Find where the given text appears and provide that cell's center as (x, y) coordinate. 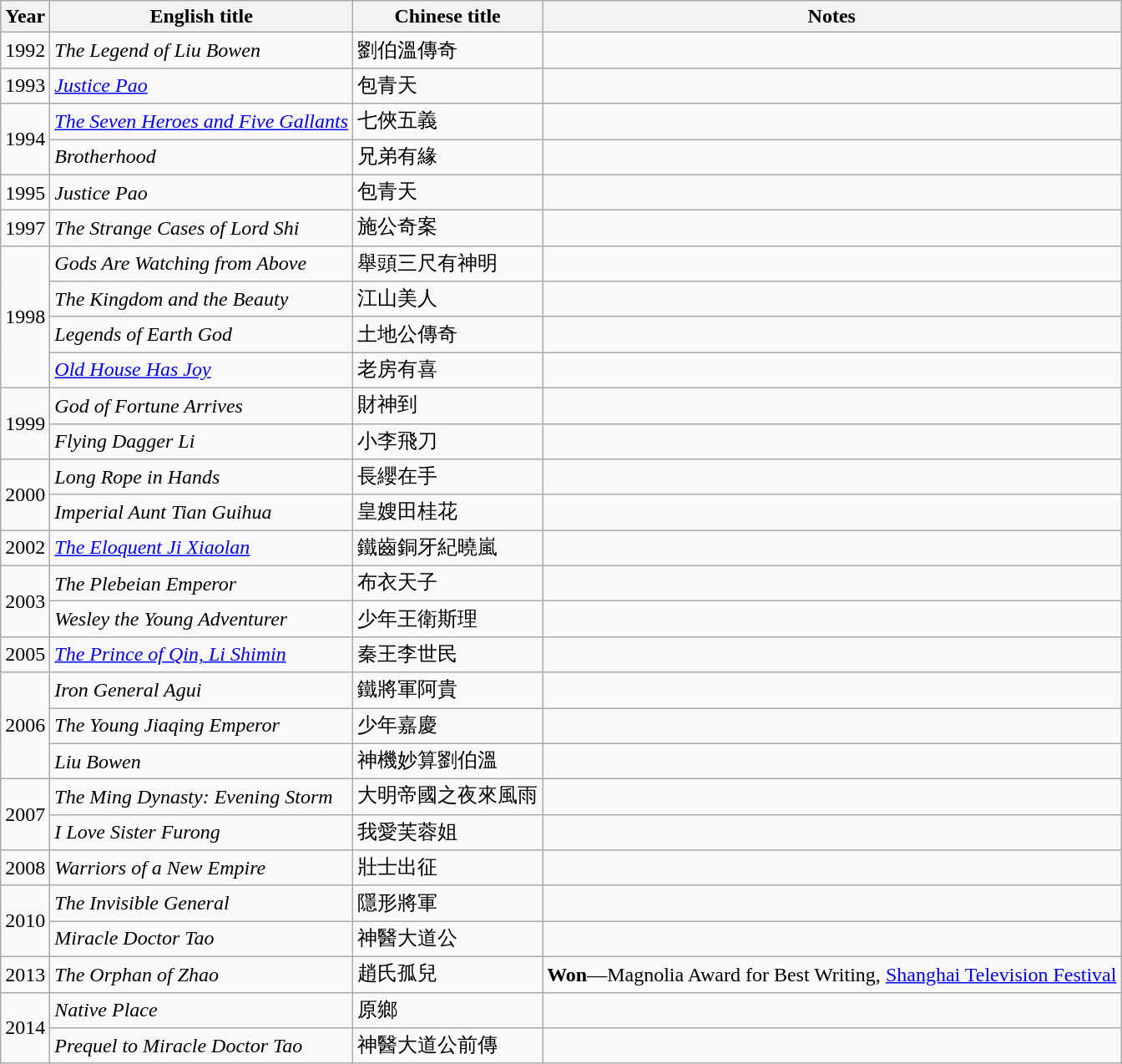
隱形將軍 (447, 904)
The Young Jiaqing Emperor (202, 727)
劉伯溫傳奇 (447, 50)
1999 (25, 423)
老房有喜 (447, 371)
The Ming Dynasty: Evening Storm (202, 797)
2003 (25, 601)
鐵將軍阿貴 (447, 690)
2010 (25, 920)
我愛芙蓉姐 (447, 832)
神醫大道公 (447, 939)
I Love Sister Furong (202, 832)
The Strange Cases of Lord Shi (202, 229)
Imperial Aunt Tian Guihua (202, 513)
江山美人 (447, 299)
壯士出征 (447, 869)
Gods Are Watching from Above (202, 264)
兄弟有緣 (447, 157)
Flying Dagger Li (202, 441)
Wesley the Young Adventurer (202, 620)
2014 (25, 1027)
2000 (25, 494)
布衣天子 (447, 583)
2008 (25, 869)
Chinese title (447, 17)
2007 (25, 815)
2013 (25, 974)
施公奇案 (447, 229)
Prequel to Miracle Doctor Tao (202, 1046)
1994 (25, 139)
1997 (25, 229)
秦王李世民 (447, 655)
皇嫂田桂花 (447, 513)
Native Place (202, 1011)
Old House Has Joy (202, 371)
神機妙算劉伯溫 (447, 762)
1998 (25, 317)
Year (25, 17)
Notes (831, 17)
土地公傳奇 (447, 334)
The Legend of Liu Bowen (202, 50)
Iron General Agui (202, 690)
原鄉 (447, 1011)
小李飛刀 (447, 441)
Won—Magnolia Award for Best Writing, Shanghai Television Festival (831, 974)
The Eloquent Ji Xiaolan (202, 548)
Legends of Earth God (202, 334)
The Prince of Qin, Li Shimin (202, 655)
少年嘉慶 (447, 727)
The Orphan of Zhao (202, 974)
大明帝國之夜來風雨 (447, 797)
Warriors of a New Empire (202, 869)
Miracle Doctor Tao (202, 939)
The Seven Heroes and Five Gallants (202, 122)
1995 (25, 192)
趙氏孤兒 (447, 974)
七俠五義 (447, 122)
舉頭三尺有神明 (447, 264)
鐵齒銅牙紀曉嵐 (447, 548)
財神到 (447, 406)
Long Rope in Hands (202, 478)
2006 (25, 726)
少年王衛斯理 (447, 620)
Liu Bowen (202, 762)
The Kingdom and the Beauty (202, 299)
1992 (25, 50)
God of Fortune Arrives (202, 406)
1993 (25, 85)
The Plebeian Emperor (202, 583)
2005 (25, 655)
Brotherhood (202, 157)
English title (202, 17)
2002 (25, 548)
The Invisible General (202, 904)
長纓在手 (447, 478)
神醫大道公前傳 (447, 1046)
